Return [x, y] of the center of cell containing provided text 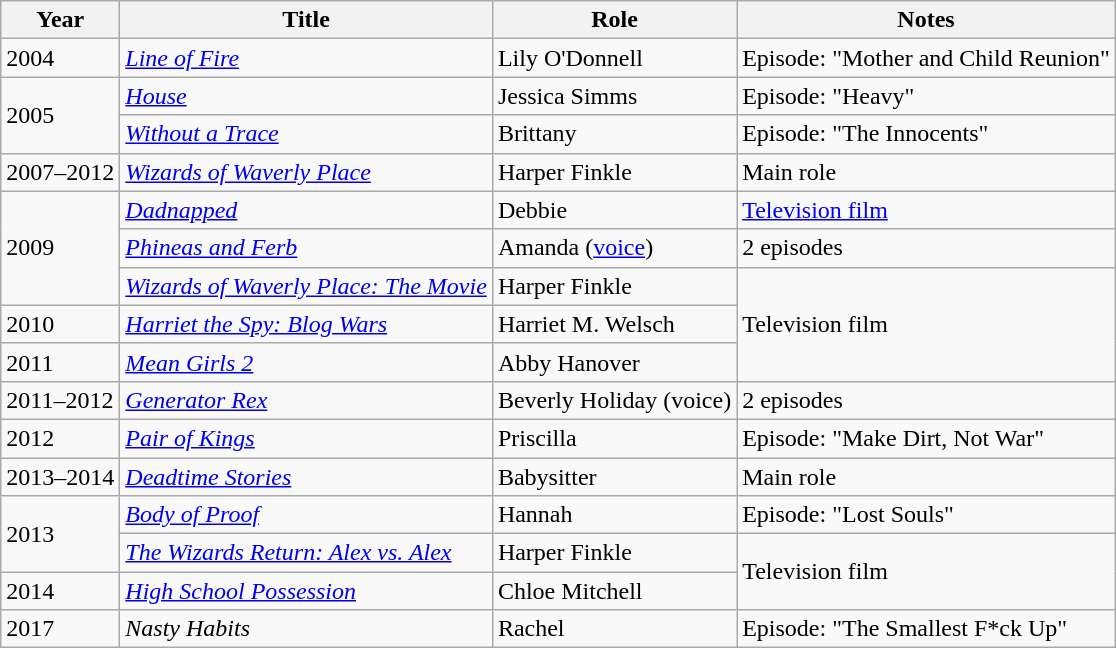
Dadnapped [306, 210]
Rachel [614, 629]
Line of Fire [306, 58]
Brittany [614, 134]
Generator Rex [306, 400]
Priscilla [614, 438]
Amanda (voice) [614, 248]
2014 [60, 591]
The Wizards Return: Alex vs. Alex [306, 553]
2011 [60, 362]
Wizards of Waverly Place [306, 172]
2004 [60, 58]
Without a Trace [306, 134]
Babysitter [614, 477]
Wizards of Waverly Place: The Movie [306, 286]
2009 [60, 248]
Episode: "Lost Souls" [926, 515]
Abby Hanover [614, 362]
Year [60, 20]
Mean Girls 2 [306, 362]
Chloe Mitchell [614, 591]
2013–2014 [60, 477]
Phineas and Ferb [306, 248]
2010 [60, 324]
House [306, 96]
Jessica Simms [614, 96]
Nasty Habits [306, 629]
Deadtime Stories [306, 477]
2013 [60, 534]
Episode: "The Smallest F*ck Up" [926, 629]
Lily O'Donnell [614, 58]
Beverly Holiday (voice) [614, 400]
2017 [60, 629]
Harriet M. Welsch [614, 324]
Episode: "Make Dirt, Not War" [926, 438]
Harriet the Spy: Blog Wars [306, 324]
Role [614, 20]
2011–2012 [60, 400]
Title [306, 20]
2012 [60, 438]
Notes [926, 20]
2005 [60, 115]
High School Possession [306, 591]
Episode: "Heavy" [926, 96]
Episode: "Mother and Child Reunion" [926, 58]
Debbie [614, 210]
Body of Proof [306, 515]
2007–2012 [60, 172]
Pair of Kings [306, 438]
Episode: "The Innocents" [926, 134]
Hannah [614, 515]
